Search for the cell housing the specified text and yield its (x, y) center coordinate. 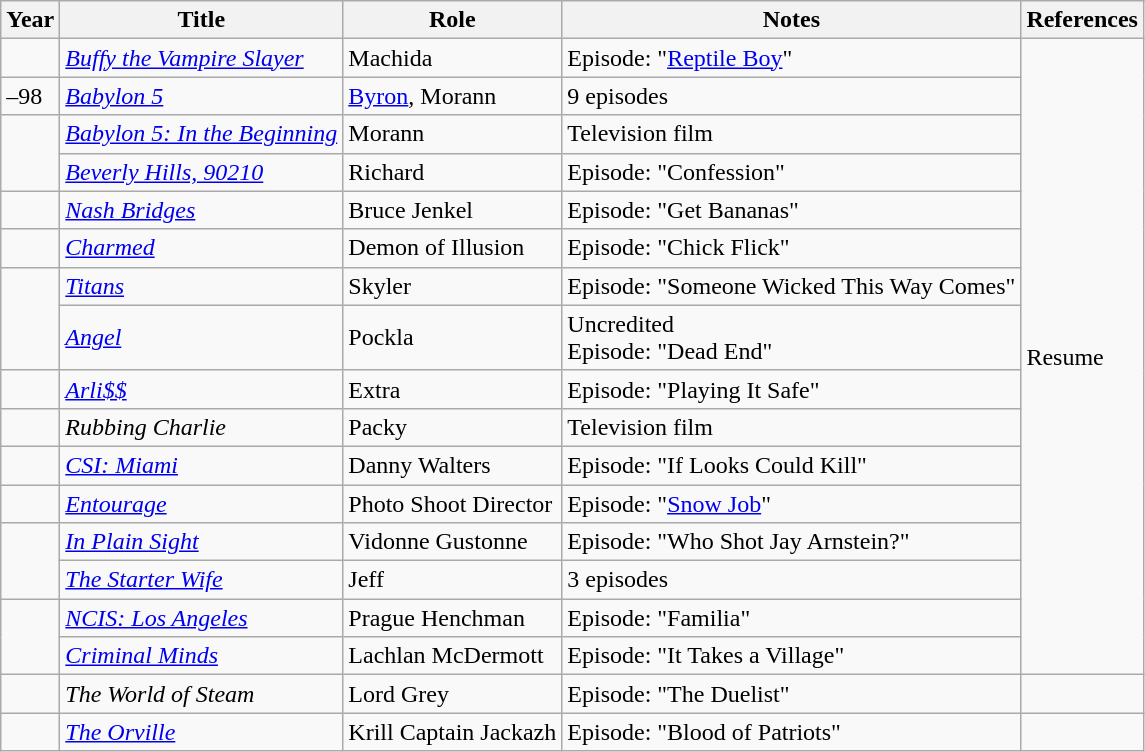
Krill Captain Jackazh (452, 732)
Lachlan McDermott (452, 656)
Episode: "Get Bananas" (792, 210)
Demon of Illusion (452, 248)
Pockla (452, 338)
Beverly Hills, 90210 (202, 172)
Entourage (202, 503)
Byron, Morann (452, 96)
Rubbing Charlie (202, 427)
CSI: Miami (202, 465)
Criminal Minds (202, 656)
Resume (1082, 357)
Episode: "The Duelist" (792, 694)
Vidonne Gustonne (452, 542)
Angel (202, 338)
Morann (452, 134)
Richard (452, 172)
Nash Bridges (202, 210)
Bruce Jenkel (452, 210)
Titans (202, 286)
Episode: "Confession" (792, 172)
Machida (452, 58)
Role (452, 20)
Photo Shoot Director (452, 503)
Danny Walters (452, 465)
Episode: "Playing It Safe" (792, 389)
Packy (452, 427)
–98 (30, 96)
Jeff (452, 580)
UncreditedEpisode: "Dead End" (792, 338)
Episode: "Reptile Boy" (792, 58)
Babylon 5 (202, 96)
Episode: "It Takes a Village" (792, 656)
Episode: "Blood of Patriots" (792, 732)
Episode: "Snow Job" (792, 503)
Title (202, 20)
Year (30, 20)
Babylon 5: In the Beginning (202, 134)
Arli$$ (202, 389)
Extra (452, 389)
Episode: "Chick Flick" (792, 248)
Buffy the Vampire Slayer (202, 58)
Lord Grey (452, 694)
Notes (792, 20)
Episode: "Who Shot Jay Arnstein?" (792, 542)
References (1082, 20)
The Starter Wife (202, 580)
NCIS: Los Angeles (202, 618)
3 episodes (792, 580)
9 episodes (792, 96)
In Plain Sight (202, 542)
The Orville (202, 732)
Prague Henchman (452, 618)
The World of Steam (202, 694)
Skyler (452, 286)
Episode: "If Looks Could Kill" (792, 465)
Episode: "Familia" (792, 618)
Charmed (202, 248)
Episode: "Someone Wicked This Way Comes" (792, 286)
